Detect which cell encompasses the target text, then output its (x, y) center coordinate. 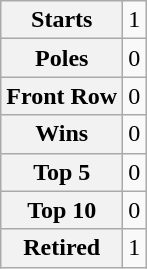
Top 10 (62, 210)
Front Row (62, 96)
Starts (62, 20)
Retired (62, 248)
Wins (62, 134)
Poles (62, 58)
Top 5 (62, 172)
